Search for the cell housing the specified text and yield its [x, y] center coordinate. 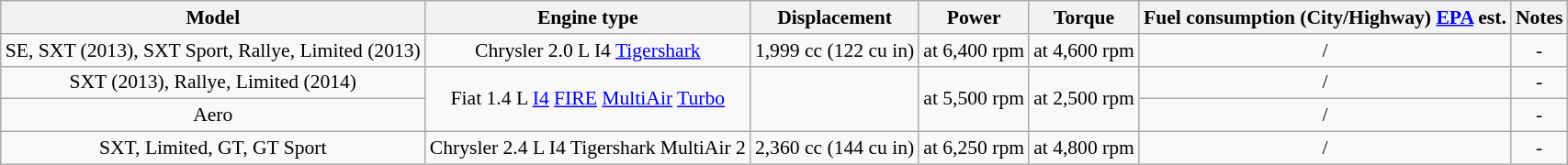
at 6,400 rpm [974, 50]
SE, SXT (2013), SXT Sport, Rallye, Limited (2013) [213, 50]
at 4,600 rpm [1084, 50]
Fiat 1.4 L I4 FIRE MultiAir Turbo [588, 99]
Fuel consumption (City/Highway) EPA est. [1325, 17]
at 6,250 rpm [974, 148]
Power [974, 17]
Model [213, 17]
SXT, Limited, GT, GT Sport [213, 148]
Notes [1540, 17]
at 5,500 rpm [974, 99]
Displacement [834, 17]
Chrysler 2.4 L I4 Tigershark MultiAir 2 [588, 148]
Chrysler 2.0 L I4 Tigershark [588, 50]
Aero [213, 115]
Engine type [588, 17]
Torque [1084, 17]
2,360 cc (144 cu in) [834, 148]
SXT (2013), Rallye, Limited (2014) [213, 82]
at 4,800 rpm [1084, 148]
at 2,500 rpm [1084, 99]
1,999 cc (122 cu in) [834, 50]
